Return the [X, Y] coordinate for the center point of the cell that contains the specified text.  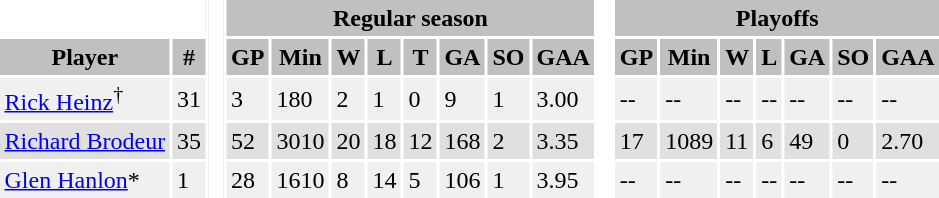
3 [248, 99]
168 [462, 141]
106 [462, 180]
Regular season [411, 18]
3.95 [563, 180]
18 [384, 141]
2.70 [908, 141]
9 [462, 99]
8 [348, 180]
T [420, 57]
31 [190, 99]
Playoffs [777, 18]
5 [420, 180]
12 [420, 141]
20 [348, 141]
17 [636, 141]
35 [190, 141]
3.35 [563, 141]
6 [770, 141]
3010 [300, 141]
52 [248, 141]
Player [85, 57]
180 [300, 99]
1089 [690, 141]
Richard Brodeur [85, 141]
Rick Heinz† [85, 99]
Glen Hanlon* [85, 180]
28 [248, 180]
# [190, 57]
3.00 [563, 99]
14 [384, 180]
1610 [300, 180]
49 [808, 141]
11 [738, 141]
